Find where the given text appears and provide that cell's center as [x, y] coordinate. 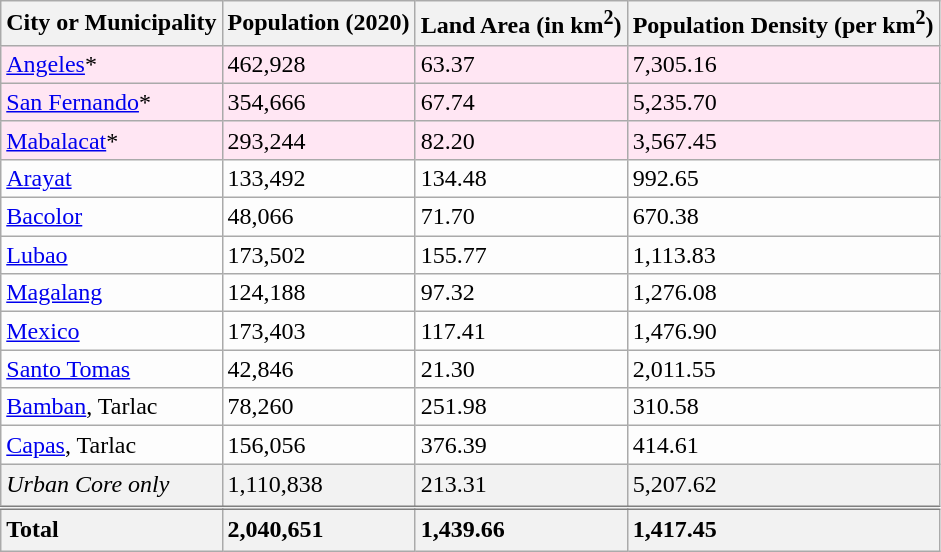
462,928 [318, 64]
173,403 [318, 331]
21.30 [521, 369]
156,056 [318, 445]
354,666 [318, 102]
133,492 [318, 178]
Mabalacat* [112, 140]
48,066 [318, 217]
1,439.66 [521, 530]
117.41 [521, 331]
Urban Core only [112, 486]
Population (2020) [318, 24]
67.74 [521, 102]
Santo Tomas [112, 369]
1,113.83 [783, 255]
3,567.45 [783, 140]
5,207.62 [783, 486]
1,110,838 [318, 486]
Total [112, 530]
124,188 [318, 293]
97.32 [521, 293]
7,305.16 [783, 64]
Angeles* [112, 64]
2,011.55 [783, 369]
63.37 [521, 64]
Mexico [112, 331]
1,417.45 [783, 530]
Land Area (in km2) [521, 24]
134.48 [521, 178]
1,476.90 [783, 331]
414.61 [783, 445]
78,260 [318, 407]
Arayat [112, 178]
2,040,651 [318, 530]
5,235.70 [783, 102]
71.70 [521, 217]
Bacolor [112, 217]
Population Density (per km2) [783, 24]
251.98 [521, 407]
City or Municipality [112, 24]
Lubao [112, 255]
155.77 [521, 255]
Magalang [112, 293]
Capas, Tarlac [112, 445]
992.65 [783, 178]
82.20 [521, 140]
Bamban, Tarlac [112, 407]
173,502 [318, 255]
42,846 [318, 369]
1,276.08 [783, 293]
376.39 [521, 445]
213.31 [521, 486]
310.58 [783, 407]
293,244 [318, 140]
San Fernando* [112, 102]
670.38 [783, 217]
